Find where the given text appears and provide that cell's center as (x, y) coordinate. 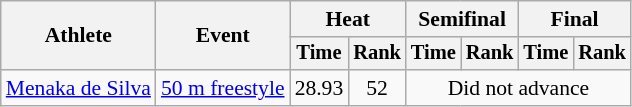
Semifinal (462, 19)
52 (377, 88)
Event (223, 36)
Menaka de Silva (78, 88)
50 m freestyle (223, 88)
Did not advance (518, 88)
Athlete (78, 36)
Heat (348, 19)
Final (574, 19)
28.93 (320, 88)
